Identify which cell holds the provided text, then report its (X, Y) central coordinate. 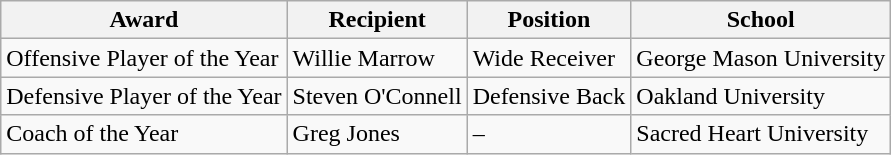
School (761, 20)
Wide Receiver (549, 58)
George Mason University (761, 58)
Steven O'Connell (377, 96)
Coach of the Year (144, 134)
Defensive Back (549, 96)
Oakland University (761, 96)
Recipient (377, 20)
Willie Marrow (377, 58)
Position (549, 20)
Greg Jones (377, 134)
Defensive Player of the Year (144, 96)
Offensive Player of the Year (144, 58)
Sacred Heart University (761, 134)
Award (144, 20)
– (549, 134)
